Determine the [X, Y] coordinate at the center of the cell enclosing the given text.  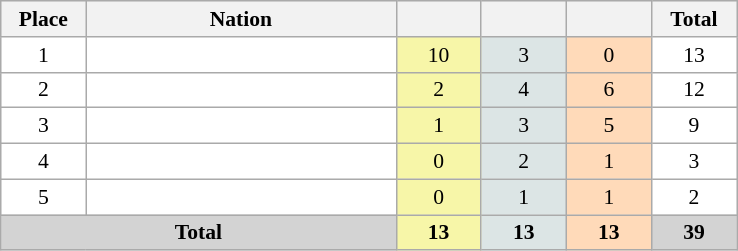
10 [438, 55]
Nation [241, 19]
6 [608, 90]
9 [694, 126]
39 [694, 233]
Place [44, 19]
12 [694, 90]
